Output the [x, y] coordinate of the center of the cell containing the given text.  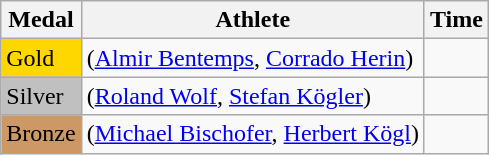
Silver [41, 96]
Athlete [252, 20]
Bronze [41, 134]
Medal [41, 20]
(Almir Bentemps, Corrado Herin) [252, 58]
(Michael Bischofer, Herbert Kögl) [252, 134]
Gold [41, 58]
(Roland Wolf, Stefan Kögler) [252, 96]
Time [456, 20]
